Locate the cell with the specified text and output its (x, y) center coordinate. 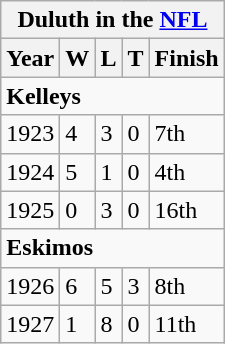
11th (186, 324)
16th (186, 210)
8 (108, 324)
Year (30, 58)
Duluth in the NFL (112, 20)
1927 (30, 324)
L (108, 58)
T (136, 58)
4th (186, 172)
7th (186, 134)
Kelleys (112, 96)
1926 (30, 286)
1923 (30, 134)
8th (186, 286)
1925 (30, 210)
W (78, 58)
4 (78, 134)
Finish (186, 58)
Eskimos (112, 248)
6 (78, 286)
1924 (30, 172)
